Extract the (x, y) coordinate from the center of the cell holding the provided text.  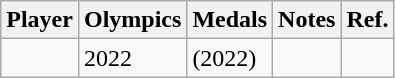
2022 (132, 58)
Ref. (368, 20)
Olympics (132, 20)
Notes (307, 20)
Medals (230, 20)
Player (40, 20)
(2022) (230, 58)
